Detect which cell encompasses the target text, then output its [x, y] center coordinate. 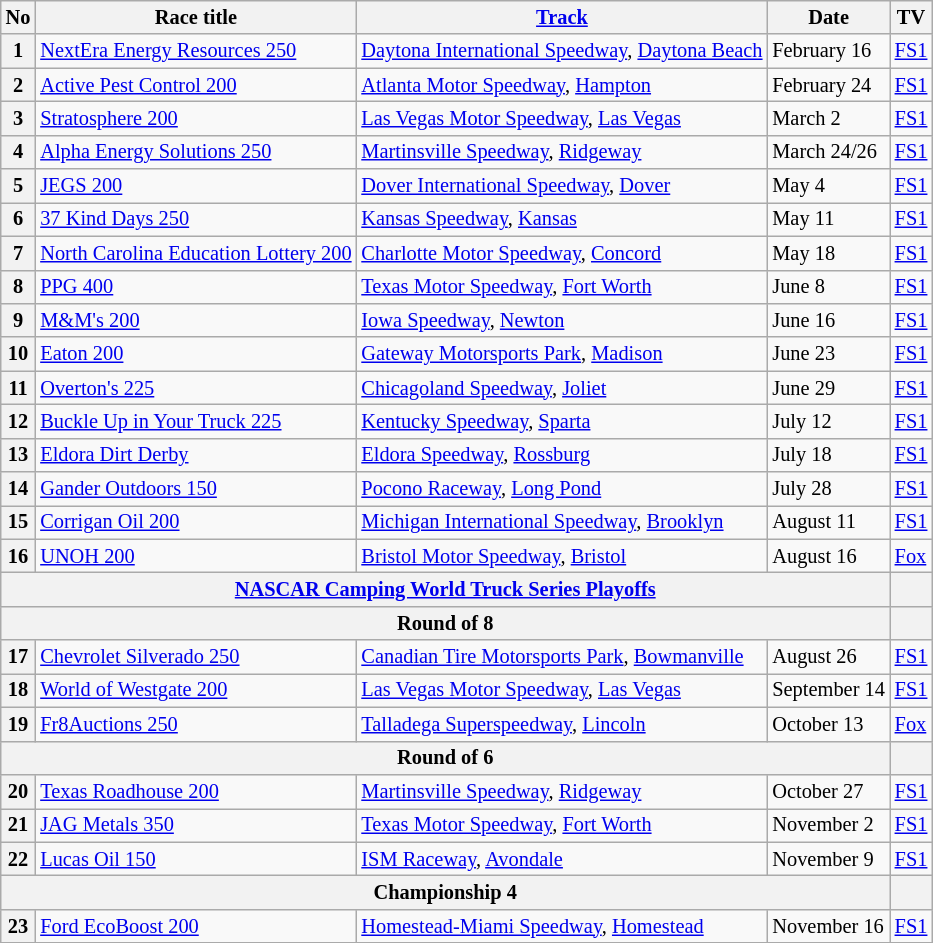
June 8 [828, 287]
Race title [196, 17]
NASCAR Camping World Truck Series Playoffs [446, 589]
No [18, 17]
UNOH 200 [196, 556]
Gander Outdoors 150 [196, 489]
1 [18, 51]
ISM Raceway, Avondale [562, 859]
Alpha Energy Solutions 250 [196, 152]
North Carolina Education Lottery 200 [196, 253]
Chevrolet Silverado 250 [196, 657]
17 [18, 657]
20 [18, 791]
Corrigan Oil 200 [196, 522]
3 [18, 118]
Atlanta Motor Speedway, Hampton [562, 85]
November 16 [828, 926]
12 [18, 421]
18 [18, 690]
M&M's 200 [196, 320]
June 16 [828, 320]
Ford EcoBoost 200 [196, 926]
Texas Roadhouse 200 [196, 791]
Dover International Speedway, Dover [562, 186]
Eldora Dirt Derby [196, 455]
Homestead-Miami Speedway, Homestead [562, 926]
13 [18, 455]
Canadian Tire Motorsports Park, Bowmanville [562, 657]
Stratosphere 200 [196, 118]
15 [18, 522]
October 13 [828, 724]
Date [828, 17]
Championship 4 [446, 892]
Round of 6 [446, 758]
May 11 [828, 219]
37 Kind Days 250 [196, 219]
Daytona International Speedway, Daytona Beach [562, 51]
Talladega Superspeedway, Lincoln [562, 724]
8 [18, 287]
JAG Metals 350 [196, 825]
March 2 [828, 118]
November 2 [828, 825]
June 29 [828, 388]
Buckle Up in Your Truck 225 [196, 421]
Pocono Raceway, Long Pond [562, 489]
July 28 [828, 489]
7 [18, 253]
22 [18, 859]
February 24 [828, 85]
February 16 [828, 51]
Chicagoland Speedway, Joliet [562, 388]
World of Westgate 200 [196, 690]
PPG 400 [196, 287]
21 [18, 825]
June 23 [828, 354]
6 [18, 219]
JEGS 200 [196, 186]
19 [18, 724]
May 4 [828, 186]
4 [18, 152]
Bristol Motor Speedway, Bristol [562, 556]
2 [18, 85]
16 [18, 556]
Kentucky Speedway, Sparta [562, 421]
TV [912, 17]
July 12 [828, 421]
August 16 [828, 556]
Kansas Speedway, Kansas [562, 219]
March 24/26 [828, 152]
23 [18, 926]
Eaton 200 [196, 354]
September 14 [828, 690]
Active Pest Control 200 [196, 85]
Michigan International Speedway, Brooklyn [562, 522]
10 [18, 354]
9 [18, 320]
October 27 [828, 791]
Overton's 225 [196, 388]
Track [562, 17]
Charlotte Motor Speedway, Concord [562, 253]
NextEra Energy Resources 250 [196, 51]
July 18 [828, 455]
Gateway Motorsports Park, Madison [562, 354]
11 [18, 388]
Lucas Oil 150 [196, 859]
Round of 8 [446, 623]
5 [18, 186]
November 9 [828, 859]
August 11 [828, 522]
Iowa Speedway, Newton [562, 320]
May 18 [828, 253]
Fr8Auctions 250 [196, 724]
August 26 [828, 657]
14 [18, 489]
Eldora Speedway, Rossburg [562, 455]
